Return the (x, y) coordinate for the center point of the cell that contains the specified text.  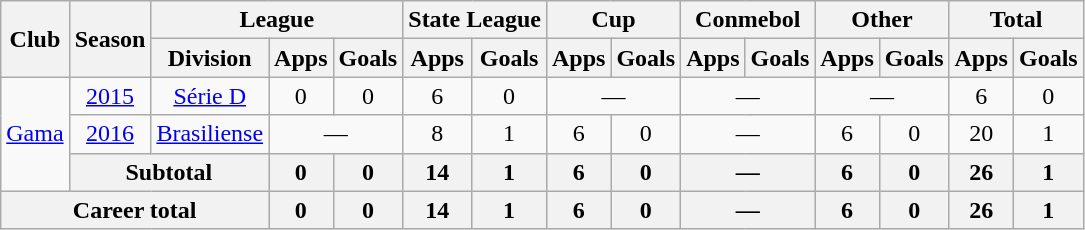
Season (110, 39)
Gama (35, 134)
20 (981, 134)
Série D (210, 96)
Conmebol (748, 20)
Subtotal (168, 172)
League (277, 20)
Total (1016, 20)
2016 (110, 134)
State League (475, 20)
Club (35, 39)
8 (438, 134)
Brasiliense (210, 134)
Career total (135, 210)
Division (210, 58)
Other (882, 20)
Cup (613, 20)
2015 (110, 96)
